Detect which cell encompasses the target text, then output its (x, y) center coordinate. 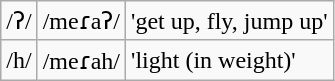
'get up, fly, jump up' (230, 21)
/meɾaʔ/ (81, 21)
/ʔ/ (19, 21)
'light (in weight)' (230, 60)
/meɾah/ (81, 60)
/h/ (19, 60)
